Output the [x, y] coordinate of the center of the cell containing the given text.  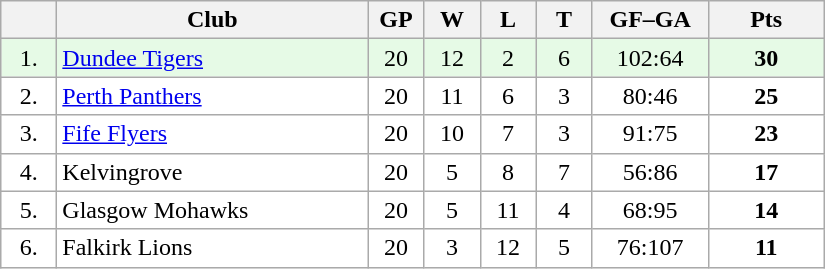
GP [396, 20]
1. [29, 58]
W [452, 20]
L [508, 20]
T [564, 20]
3. [29, 134]
4 [564, 210]
8 [508, 172]
2. [29, 96]
102:64 [650, 58]
68:95 [650, 210]
30 [766, 58]
91:75 [650, 134]
Falkirk Lions [212, 248]
Perth Panthers [212, 96]
Kelvingrove [212, 172]
56:86 [650, 172]
2 [508, 58]
4. [29, 172]
GF–GA [650, 20]
25 [766, 96]
Pts [766, 20]
80:46 [650, 96]
76:107 [650, 248]
6. [29, 248]
14 [766, 210]
Dundee Tigers [212, 58]
Club [212, 20]
5. [29, 210]
23 [766, 134]
17 [766, 172]
Fife Flyers [212, 134]
10 [452, 134]
Glasgow Mohawks [212, 210]
